Find where the given text appears and provide that cell's center as (X, Y) coordinate. 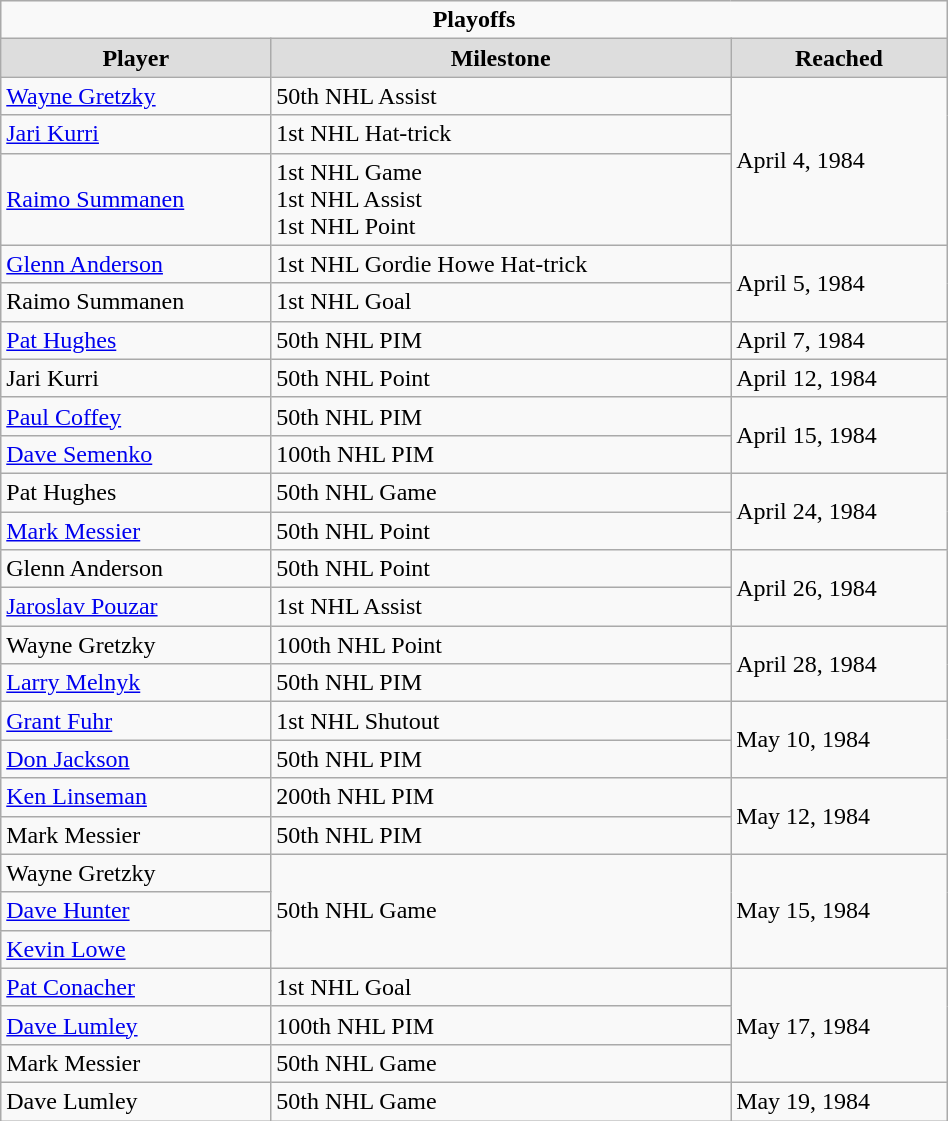
April 7, 1984 (840, 340)
Playoffs (474, 20)
Player (136, 58)
Dave Hunter (136, 911)
April 15, 1984 (840, 435)
1st NHL Gordie Howe Hat-trick (501, 264)
Jaroslav Pouzar (136, 607)
May 12, 1984 (840, 816)
Grant Fuhr (136, 721)
Kevin Lowe (136, 949)
May 19, 1984 (840, 1101)
1st NHL Hat-trick (501, 134)
April 12, 1984 (840, 378)
1st NHL Game1st NHL Assist1st NHL Point (501, 199)
April 26, 1984 (840, 588)
April 5, 1984 (840, 283)
April 24, 1984 (840, 511)
50th NHL Assist (501, 96)
100th NHL Point (501, 645)
April 4, 1984 (840, 161)
May 15, 1984 (840, 911)
Larry Melnyk (136, 683)
Ken Linseman (136, 797)
1st NHL Assist (501, 607)
Don Jackson (136, 759)
Reached (840, 58)
Dave Semenko (136, 454)
1st NHL Shutout (501, 721)
200th NHL PIM (501, 797)
May 17, 1984 (840, 1025)
April 28, 1984 (840, 664)
May 10, 1984 (840, 740)
Paul Coffey (136, 416)
Pat Conacher (136, 987)
Milestone (501, 58)
